Locate the cell with the specified text and output its (x, y) center coordinate. 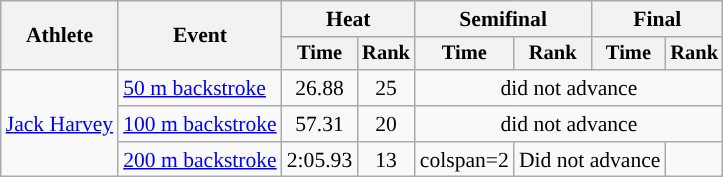
50 m backstroke (200, 88)
25 (386, 88)
Final (657, 19)
Event (200, 36)
Heat (348, 19)
26.88 (320, 88)
20 (386, 124)
57.31 (320, 124)
Semifinal (504, 19)
Athlete (60, 36)
Jack Harvey (60, 124)
100 m backstroke (200, 124)
